Extract the (X, Y) coordinate from the center of the cell holding the provided text.  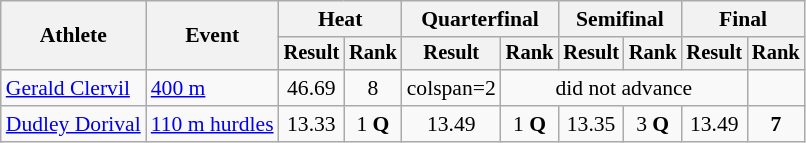
110 m hurdles (212, 124)
13.35 (591, 124)
Dudley Dorival (74, 124)
3 Q (653, 124)
Heat (340, 19)
46.69 (312, 88)
Semifinal (620, 19)
Athlete (74, 36)
colspan=2 (452, 88)
did not advance (624, 88)
400 m (212, 88)
8 (373, 88)
Final (742, 19)
13.33 (312, 124)
Quarterfinal (480, 19)
7 (776, 124)
Gerald Clervil (74, 88)
Event (212, 36)
